Provide the [X, Y] coordinate of the cell's center where the given text is located.  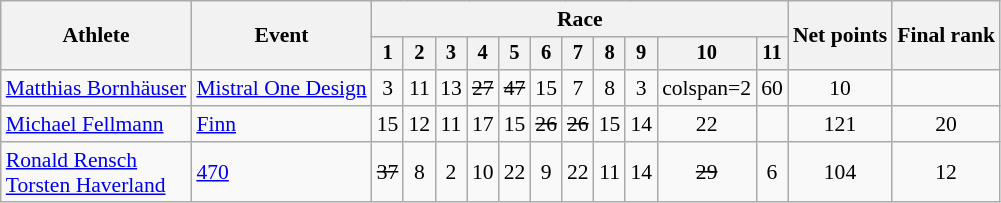
121 [840, 124]
1 [388, 54]
Event [281, 36]
Race [580, 19]
Final rank [946, 36]
37 [388, 172]
29 [706, 172]
Athlete [96, 36]
4 [483, 54]
27 [483, 88]
Ronald RenschTorsten Haverland [96, 172]
104 [840, 172]
47 [515, 88]
470 [281, 172]
Michael Fellmann [96, 124]
colspan=2 [706, 88]
Finn [281, 124]
Matthias Bornhäuser [96, 88]
13 [451, 88]
60 [772, 88]
Mistral One Design [281, 88]
17 [483, 124]
20 [946, 124]
5 [515, 54]
Net points [840, 36]
